Identify which cell holds the provided text, then report its [x, y] central coordinate. 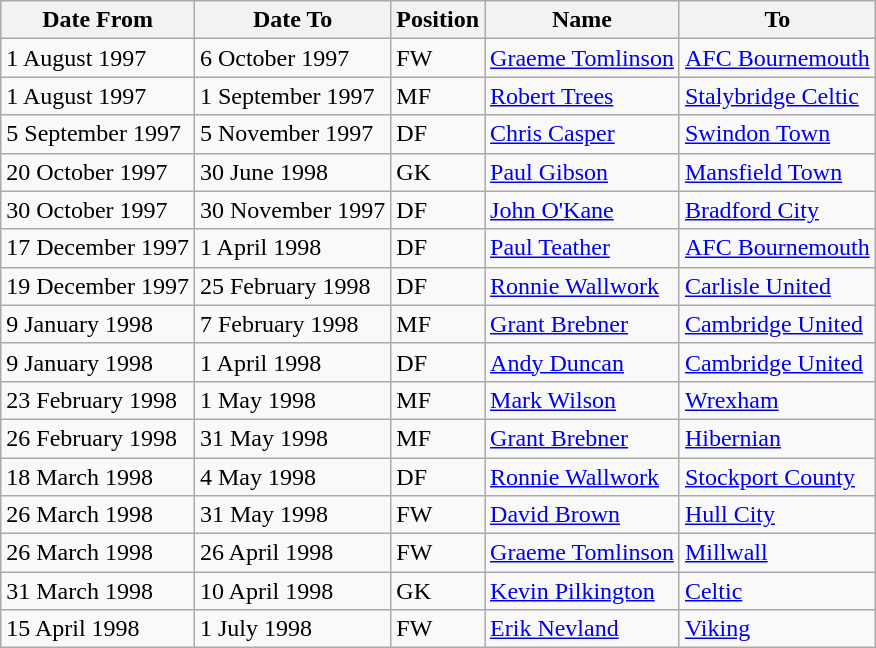
1 July 1998 [292, 629]
1 September 1997 [292, 96]
30 June 1998 [292, 172]
1 May 1998 [292, 400]
David Brown [582, 515]
5 November 1997 [292, 134]
19 December 1997 [98, 286]
Hull City [777, 515]
Chris Casper [582, 134]
6 October 1997 [292, 58]
26 February 1998 [98, 438]
Kevin Pilkington [582, 591]
7 February 1998 [292, 324]
Date From [98, 20]
Erik Nevland [582, 629]
Carlisle United [777, 286]
10 April 1998 [292, 591]
17 December 1997 [98, 248]
25 February 1998 [292, 286]
Millwall [777, 553]
Mansfield Town [777, 172]
Andy Duncan [582, 362]
To [777, 20]
Date To [292, 20]
Robert Trees [582, 96]
Name [582, 20]
4 May 1998 [292, 477]
Swindon Town [777, 134]
Viking [777, 629]
18 March 1998 [98, 477]
Bradford City [777, 210]
5 September 1997 [98, 134]
30 October 1997 [98, 210]
Stalybridge Celtic [777, 96]
Hibernian [777, 438]
Wrexham [777, 400]
Position [438, 20]
John O'Kane [582, 210]
30 November 1997 [292, 210]
23 February 1998 [98, 400]
Celtic [777, 591]
15 April 1998 [98, 629]
31 March 1998 [98, 591]
Paul Gibson [582, 172]
26 April 1998 [292, 553]
20 October 1997 [98, 172]
Paul Teather [582, 248]
Mark Wilson [582, 400]
Stockport County [777, 477]
